Determine the (X, Y) coordinate at the center of the cell enclosing the given text.  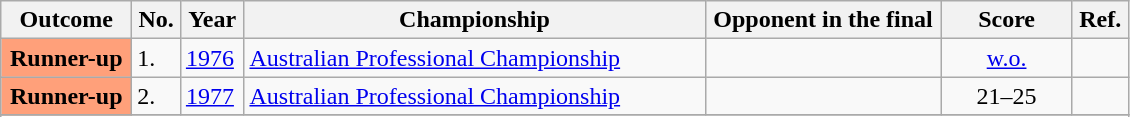
1977 (212, 96)
Ref. (1100, 20)
1. (156, 58)
Outcome (66, 20)
1976 (212, 58)
No. (156, 20)
Score (1006, 20)
2. (156, 96)
w.o. (1006, 58)
Opponent in the final (823, 20)
21–25 (1006, 96)
Year (212, 20)
Championship (474, 20)
